Detect which cell encompasses the target text, then output its (x, y) center coordinate. 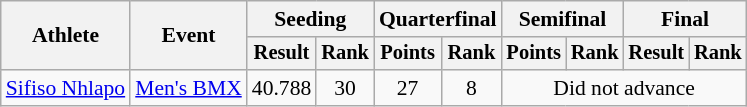
40.788 (282, 88)
30 (345, 88)
Event (188, 36)
27 (408, 88)
Sifiso Nhlapo (66, 88)
Final (686, 19)
Did not advance (624, 88)
8 (471, 88)
Semifinal (563, 19)
Seeding (310, 19)
Athlete (66, 36)
Quarterfinal (438, 19)
Men's BMX (188, 88)
